Return the [x, y] coordinate for the center point of the cell that contains the specified text.  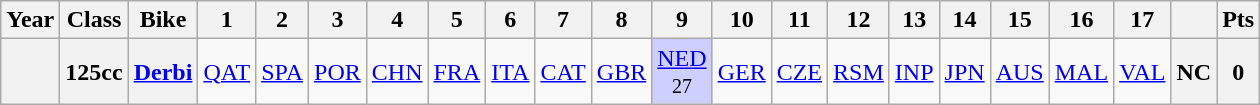
QAT [227, 72]
2 [282, 20]
NC [1194, 72]
Class [94, 20]
INP [914, 72]
Year [30, 20]
CHN [397, 72]
RSM [859, 72]
15 [1020, 20]
5 [457, 20]
11 [799, 20]
14 [964, 20]
7 [563, 20]
FRA [457, 72]
JPN [964, 72]
CZE [799, 72]
MAL [1081, 72]
6 [510, 20]
16 [1081, 20]
Bike [163, 20]
13 [914, 20]
VAL [1142, 72]
AUS [1020, 72]
3 [338, 20]
125cc [94, 72]
10 [742, 20]
POR [338, 72]
17 [1142, 20]
CAT [563, 72]
NED27 [682, 72]
8 [621, 20]
GER [742, 72]
Pts [1238, 20]
1 [227, 20]
12 [859, 20]
SPA [282, 72]
GBR [621, 72]
4 [397, 20]
0 [1238, 72]
ITA [510, 72]
9 [682, 20]
Derbi [163, 72]
